Determine the [x, y] coordinate at the center of the cell enclosing the given text.  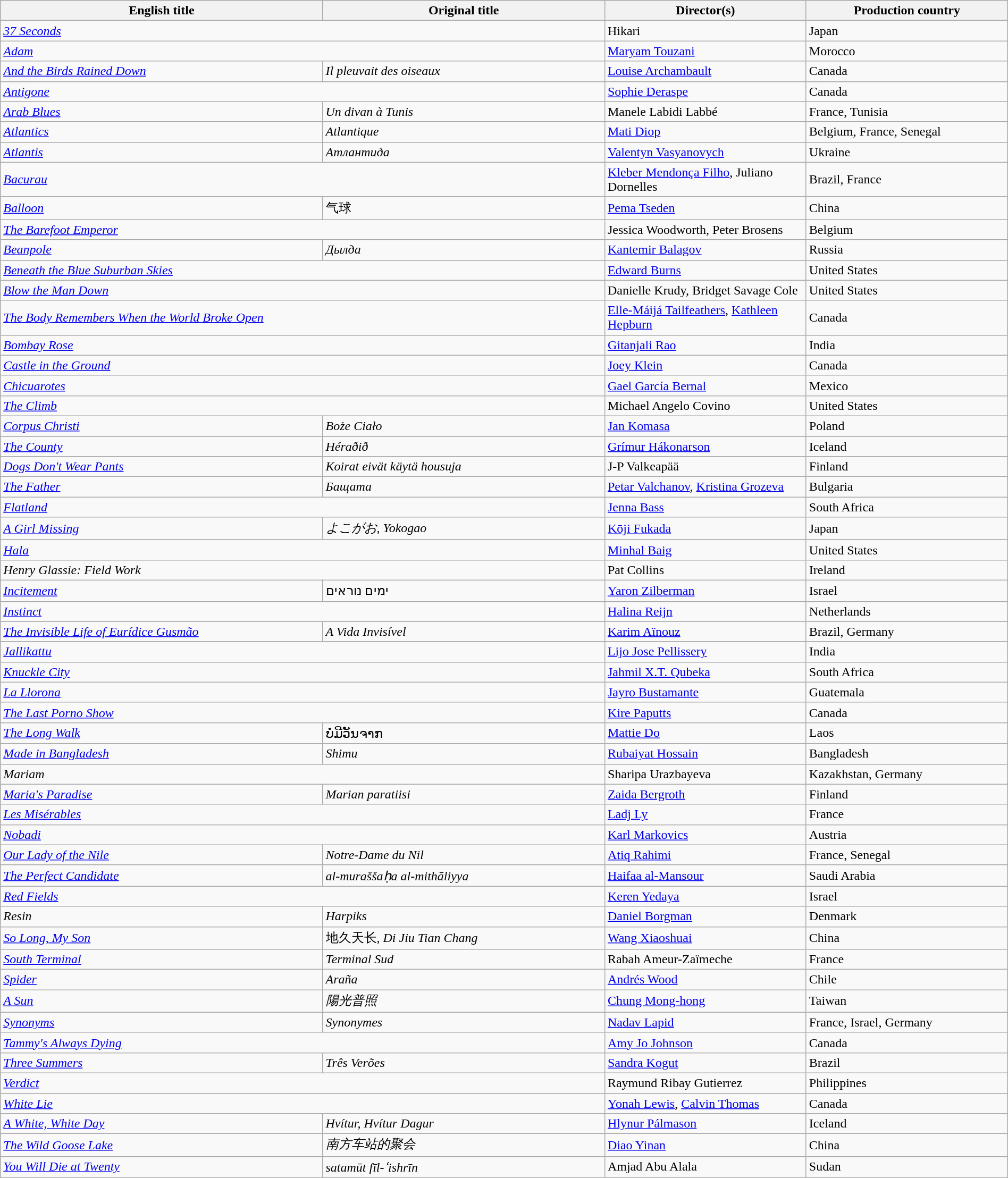
Arab Blues [162, 112]
Louise Archambault [705, 71]
Instinct [303, 611]
Hikari [705, 31]
Harpiks [464, 916]
Il pleuvait des oiseaux [464, 71]
South Terminal [162, 960]
Karl Markovics [705, 835]
气球 [464, 208]
Sudan [907, 1167]
Rabah Ameur-Zaïmeche [705, 960]
al-muraššaḥa al-mithāliyya [464, 876]
Brazil, Germany [907, 632]
Spider [162, 980]
Flatland [303, 507]
Haifaa al-Mansour [705, 876]
A White, White Day [162, 1124]
A Sun [162, 1002]
Russia [907, 250]
Wang Xiaoshuai [705, 938]
Jan Komasa [705, 426]
A Girl Missing [162, 528]
Un divan à Tunis [464, 112]
Halina Reijn [705, 611]
You Will Die at Twenty [162, 1167]
Belgium, France, Senegal [907, 132]
Chile [907, 980]
Castle in the Ground [303, 365]
Nobadi [303, 835]
Elle-Máijá Tailfeathers, Kathleen Hepburn [705, 318]
Edward Burns [705, 270]
Jessica Woodworth, Peter Brosens [705, 230]
Bombay Rose [303, 345]
Jayro Bustamante [705, 692]
Adam [303, 51]
Michael Angelo Covino [705, 406]
Terminal Sud [464, 960]
ימים נוראים [464, 591]
Red Fields [303, 896]
Guatemala [907, 692]
Hala [303, 550]
Gitanjali Rao [705, 345]
Saudi Arabia [907, 876]
And the Birds Rained Down [162, 71]
Keren Yedaya [705, 896]
Bangladesh [907, 754]
Diao Yinan [705, 1145]
France, Israel, Germany [907, 1022]
Kōji Fukada [705, 528]
Denmark [907, 916]
The Wild Goose Lake [162, 1145]
Jahmil X.T. Qubeka [705, 672]
The County [162, 446]
Jallikattu [303, 652]
Manele Labidi Labbé [705, 112]
Our Lady of the Nile [162, 855]
Grímur Hákonarson [705, 446]
Beneath the Blue Suburban Skies [303, 270]
Amy Jo Johnson [705, 1042]
Rubaiyat Hossain [705, 754]
Danielle Krudy, Bridget Savage Cole [705, 290]
The Invisible Life of Eurídice Gusmão [162, 632]
Sandra Kogut [705, 1063]
Antigone [303, 91]
France, Tunisia [907, 112]
Mati Diop [705, 132]
Héraðið [464, 446]
Resin [162, 916]
Synonymes [464, 1022]
陽光普照 [464, 1002]
Petar Valchanov, Kristina Grozeva [705, 487]
Atlantics [162, 132]
Joey Klein [705, 365]
Made in Bangladesh [162, 754]
Brazil [907, 1063]
Mariam [303, 774]
The Long Walk [162, 733]
Belgium [907, 230]
Nadav Lapid [705, 1022]
Balloon [162, 208]
La Llorona [303, 692]
Bulgaria [907, 487]
Bacurau [303, 180]
Бащата [464, 487]
So Long, My Son [162, 938]
Production country [907, 11]
Three Summers [162, 1063]
Atiq Rahimi [705, 855]
Pema Tseden [705, 208]
Morocco [907, 51]
Tammy's Always Dying [303, 1042]
Gael García Bernal [705, 385]
Maryam Touzani [705, 51]
J-P Valkeapää [705, 467]
Mattie Do [705, 733]
Atlantique [464, 132]
Araña [464, 980]
Andrés Wood [705, 980]
Maria's Paradise [162, 794]
Ladj Ly [705, 814]
Kleber Mendonça Filho, Juliano Dornelles [705, 180]
White Lie [303, 1103]
Blow the Man Down [303, 290]
France, Senegal [907, 855]
The Father [162, 487]
Laos [907, 733]
Hlynur Pálmason [705, 1124]
Poland [907, 426]
A Vida Invisível [464, 632]
37 Seconds [303, 31]
Sophie Deraspe [705, 91]
Shimu [464, 754]
Chicuarotes [303, 385]
Дылда [464, 250]
Philippines [907, 1083]
Amjad Abu Alala [705, 1167]
Brazil, France [907, 180]
Synonyms [162, 1022]
Koirat eivät käytä housuja [464, 467]
Director(s) [705, 11]
Beanpole [162, 250]
Raymund Ribay Gutierrez [705, 1083]
Sharipa Urazbayeva [705, 774]
Jenna Bass [705, 507]
Minhal Baig [705, 550]
satamūt fīl-ʿishrīn [464, 1167]
Атлантида [464, 152]
Kazakhstan, Germany [907, 774]
Yonah Lewis, Calvin Thomas [705, 1103]
Knuckle City [303, 672]
よこがお, Yokogao [464, 528]
Corpus Christi [162, 426]
English title [162, 11]
Daniel Borgman [705, 916]
Ukraine [907, 152]
Pat Collins [705, 570]
Henry Glassie: Field Work [303, 570]
南方车站的聚会 [464, 1145]
Três Verões [464, 1063]
Verdict [303, 1083]
Ireland [907, 570]
Kire Paputts [705, 712]
The Climb [303, 406]
Hvítur, Hvítur Dagur [464, 1124]
Lijo Jose Pellissery [705, 652]
The Barefoot Emperor [303, 230]
The Perfect Candidate [162, 876]
Zaida Bergroth [705, 794]
Marian paratiisi [464, 794]
Karim Aïnouz [705, 632]
Mexico [907, 385]
Original title [464, 11]
Valentyn Vasyanovych [705, 152]
地久天长, Di Jiu Tian Chang [464, 938]
Netherlands [907, 611]
The Last Porno Show [303, 712]
The Body Remembers When the World Broke Open [303, 318]
Notre-Dame du Nil [464, 855]
Kantemir Balagov [705, 250]
Taiwan [907, 1002]
Les Misérables [303, 814]
Yaron Zilberman [705, 591]
Atlantis [162, 152]
Incitement [162, 591]
Chung Mong-hong [705, 1002]
Dogs Don't Wear Pants [162, 467]
Austria [907, 835]
ບໍ່ມີວັນຈາກ [464, 733]
Boże Ciało [464, 426]
